For the text-containing cell, return its midpoint in (X, Y) coordinate format. 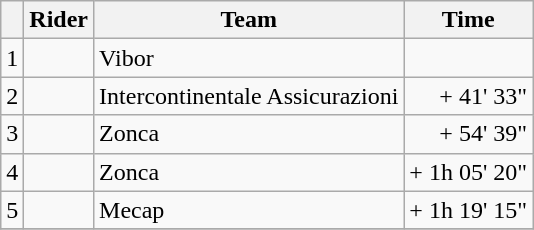
+ 1h 19' 15" (468, 210)
Mecap (249, 210)
Intercontinentale Assicurazioni (249, 96)
Rider (59, 20)
4 (12, 172)
2 (12, 96)
+ 54' 39" (468, 134)
3 (12, 134)
Vibor (249, 58)
Team (249, 20)
+ 41' 33" (468, 96)
Time (468, 20)
+ 1h 05' 20" (468, 172)
5 (12, 210)
1 (12, 58)
